Return the [X, Y] coordinate for the center point of the cell that contains the specified text.  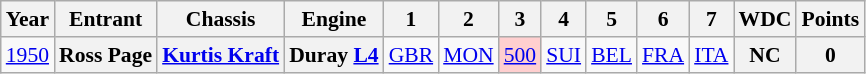
FRA [663, 55]
Entrant [106, 19]
1950 [28, 55]
500 [520, 55]
Year [28, 19]
2 [468, 19]
WDC [766, 19]
3 [520, 19]
7 [711, 19]
ITA [711, 55]
Ross Page [106, 55]
BEL [612, 55]
SUI [564, 55]
0 [830, 55]
4 [564, 19]
Engine [334, 19]
Duray L4 [334, 55]
6 [663, 19]
5 [612, 19]
GBR [412, 55]
NC [766, 55]
Kurtis Kraft [220, 55]
Points [830, 19]
Chassis [220, 19]
MON [468, 55]
1 [412, 19]
